Return (X, Y) of the center of cell containing provided text 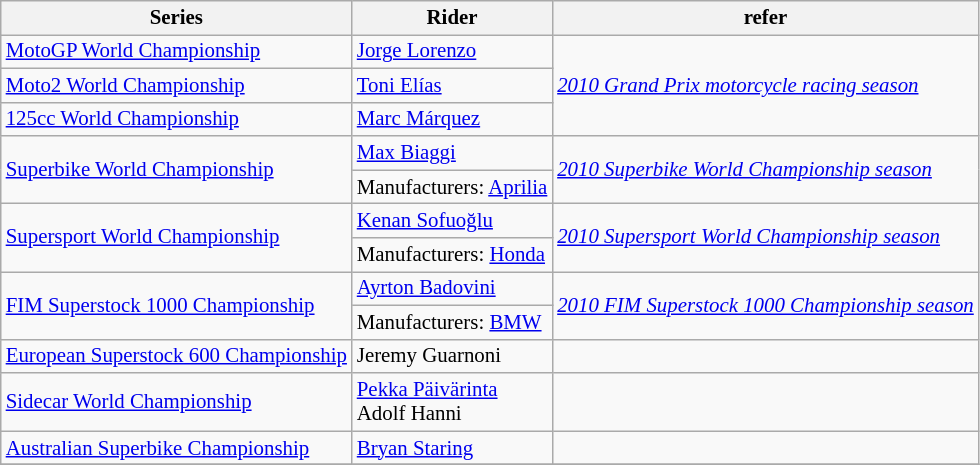
Toni Elías (452, 85)
Manufacturers: BMW (452, 322)
European Superstock 600 Championship (176, 356)
Ayrton Badovini (452, 288)
2010 Supersport World Championship season (765, 238)
Jeremy Guarnoni (452, 356)
Marc Márquez (452, 119)
2010 FIM Superstock 1000 Championship season (765, 305)
Rider (452, 18)
refer (765, 18)
Pekka Päivärinta Adolf Hanni (452, 402)
Sidecar World Championship (176, 402)
FIM Superstock 1000 Championship (176, 305)
Manufacturers: Aprilia (452, 187)
125cc World Championship (176, 119)
Max Biaggi (452, 153)
2010 Grand Prix motorcycle racing season (765, 85)
Kenan Sofuoğlu (452, 221)
Jorge Lorenzo (452, 51)
Supersport World Championship (176, 238)
Manufacturers: Honda (452, 255)
MotoGP World Championship (176, 51)
Australian Superbike Championship (176, 448)
Series (176, 18)
Moto2 World Championship (176, 85)
Superbike World Championship (176, 170)
Bryan Staring (452, 448)
2010 Superbike World Championship season (765, 170)
